Determine the (x, y) coordinate at the center of the cell enclosing the given text.  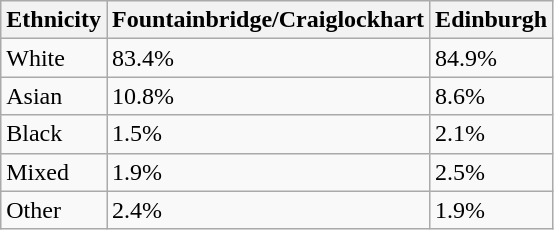
Mixed (54, 172)
2.5% (492, 172)
Black (54, 134)
Edinburgh (492, 20)
2.4% (268, 210)
Asian (54, 96)
White (54, 58)
Fountainbridge/Craiglockhart (268, 20)
1.5% (268, 134)
8.6% (492, 96)
83.4% (268, 58)
Other (54, 210)
84.9% (492, 58)
10.8% (268, 96)
2.1% (492, 134)
Ethnicity (54, 20)
